Identify which cell holds the provided text, then report its (X, Y) central coordinate. 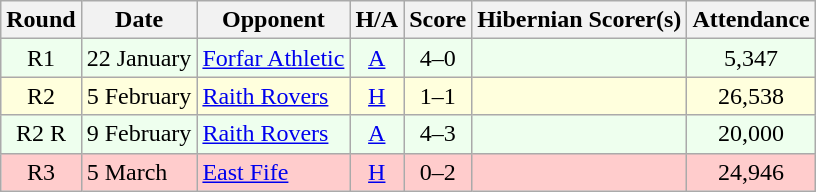
0–2 (438, 172)
R1 (41, 58)
Date (139, 20)
R2 (41, 96)
East Fife (274, 172)
24,946 (751, 172)
Score (438, 20)
Forfar Athletic (274, 58)
R2 R (41, 134)
4–3 (438, 134)
22 January (139, 58)
Round (41, 20)
9 February (139, 134)
5,347 (751, 58)
Hibernian Scorer(s) (580, 20)
R3 (41, 172)
Attendance (751, 20)
5 March (139, 172)
4–0 (438, 58)
1–1 (438, 96)
5 February (139, 96)
20,000 (751, 134)
Opponent (274, 20)
H/A (377, 20)
26,538 (751, 96)
